Search for the cell housing the specified text and yield its [X, Y] center coordinate. 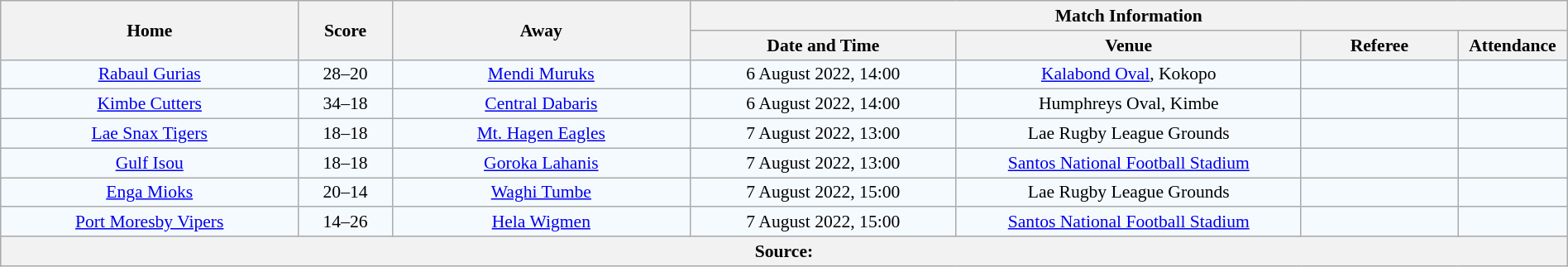
Waghi Tumbe [541, 193]
Kimbe Cutters [150, 104]
Referee [1379, 45]
Away [541, 30]
Venue [1128, 45]
Gulf Isou [150, 163]
Goroka Lahanis [541, 163]
Lae Snax Tigers [150, 134]
28–20 [346, 74]
Port Moresby Vipers [150, 222]
Central Dabaris [541, 104]
Mendi Muruks [541, 74]
Match Information [1128, 16]
Enga Mioks [150, 193]
Kalabond Oval, Kokopo [1128, 74]
34–18 [346, 104]
Hela Wigmen [541, 222]
Rabaul Gurias [150, 74]
Mt. Hagen Eagles [541, 134]
Attendance [1513, 45]
Home [150, 30]
Score [346, 30]
20–14 [346, 193]
Source: [784, 251]
Date and Time [823, 45]
14–26 [346, 222]
Humphreys Oval, Kimbe [1128, 104]
